Find where the given text appears and provide that cell's center as [X, Y] coordinate. 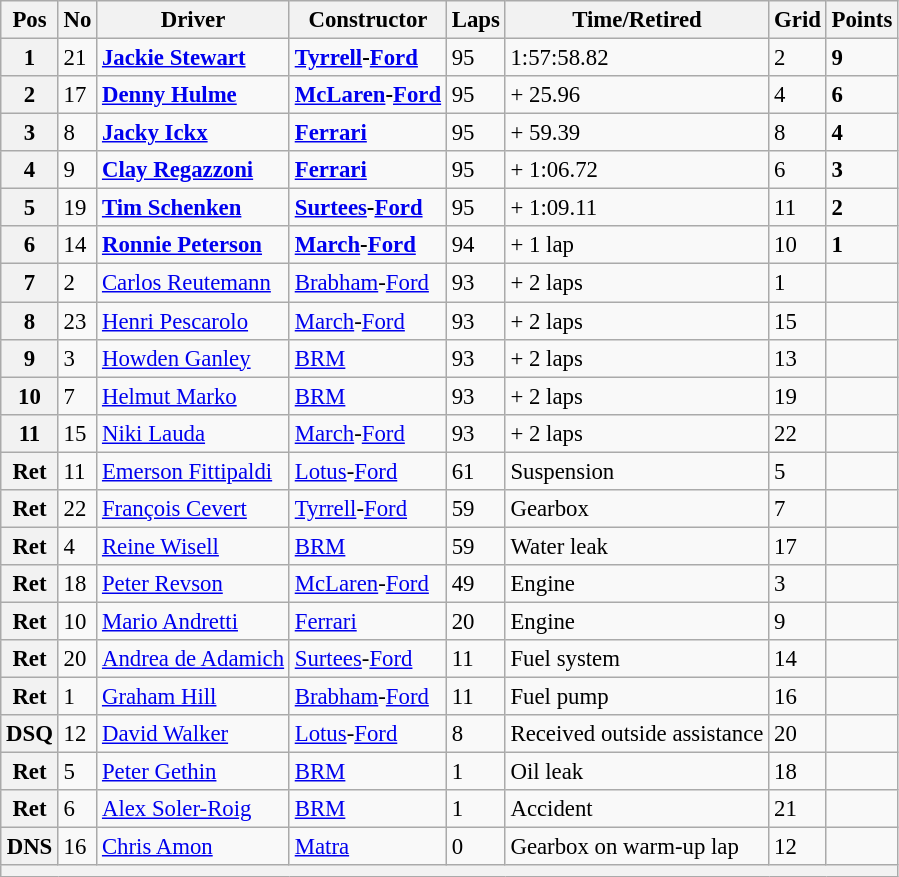
+ 25.96 [637, 95]
Matra [368, 847]
61 [476, 471]
Jackie Stewart [194, 58]
Pos [30, 20]
Points [862, 20]
+ 1:06.72 [637, 170]
Gearbox on warm-up lap [637, 847]
DNS [30, 847]
0 [476, 847]
Peter Gethin [194, 772]
Received outside assistance [637, 734]
Fuel system [637, 659]
1:57:58.82 [637, 58]
+ 1:09.11 [637, 208]
Accident [637, 809]
Graham Hill [194, 697]
Driver [194, 20]
Constructor [368, 20]
David Walker [194, 734]
+ 1 lap [637, 245]
DSQ [30, 734]
Tim Schenken [194, 208]
Henri Pescarolo [194, 321]
13 [798, 358]
23 [77, 321]
Grid [798, 20]
Mario Andretti [194, 621]
Time/Retired [637, 20]
49 [476, 584]
Andrea de Adamich [194, 659]
Suspension [637, 471]
Alex Soler-Roig [194, 809]
+ 59.39 [637, 133]
Peter Revson [194, 584]
Oil leak [637, 772]
Gearbox [637, 509]
Ronnie Peterson [194, 245]
No [77, 20]
Laps [476, 20]
Reine Wisell [194, 546]
Water leak [637, 546]
François Cevert [194, 509]
Emerson Fittipaldi [194, 471]
Clay Regazzoni [194, 170]
Jacky Ickx [194, 133]
Denny Hulme [194, 95]
Chris Amon [194, 847]
Howden Ganley [194, 358]
94 [476, 245]
Niki Lauda [194, 433]
Fuel pump [637, 697]
Carlos Reutemann [194, 283]
Helmut Marko [194, 396]
